Provide the (X, Y) coordinate of the cell's center where the given text is located.  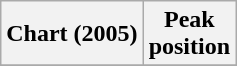
Chart (2005) (72, 34)
Peakposition (189, 34)
